Capture the cell that displays the provided text and extract its [x, y] central coordinate. 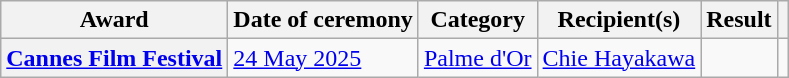
Palme d'Or [478, 58]
Chie Hayakawa [619, 58]
Recipient(s) [619, 20]
24 May 2025 [324, 58]
Category [478, 20]
Award [114, 20]
Result [739, 20]
Date of ceremony [324, 20]
Cannes Film Festival [114, 58]
